Provide the (x, y) coordinate of the cell's center where the given text is located.  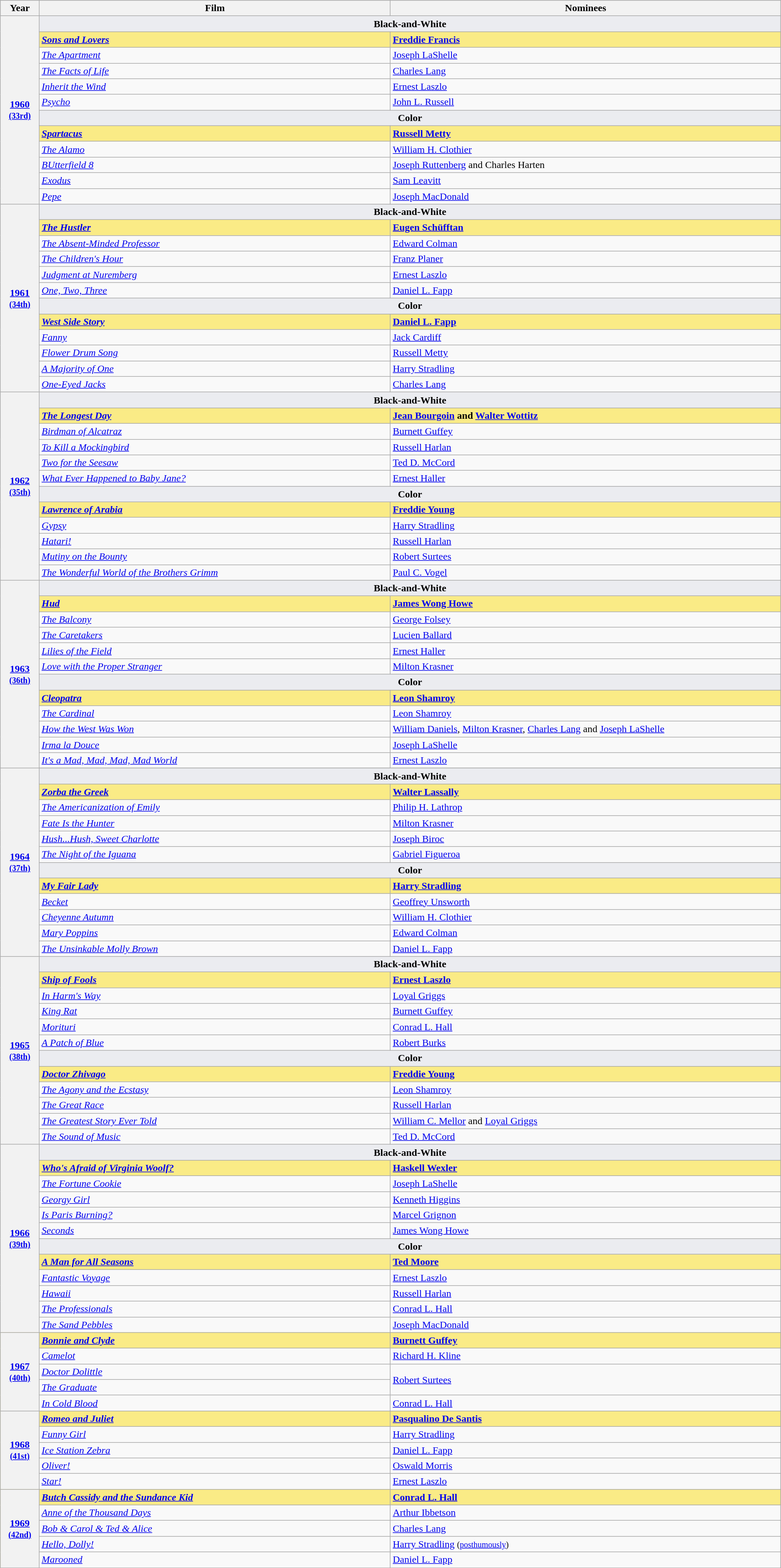
Pasqualino De Santis (586, 1419)
One-Eyed Jacks (215, 384)
Hello, Dolly! (215, 1544)
1962(35th) (20, 486)
Joseph Ruttenberg and Charles Harten (586, 165)
Two for the Seesaw (215, 463)
Film (215, 8)
King Rat (215, 1011)
Doctor Dolittle (215, 1372)
Fanny (215, 337)
The Cardinal (215, 714)
Love with the Proper Stranger (215, 666)
Georgy Girl (215, 1199)
The Agony and the Ecstasy (215, 1090)
Oswald Morris (586, 1466)
The Greatest Story Ever Told (215, 1121)
The Longest Day (215, 415)
BUtterfield 8 (215, 165)
Harry Stradling (posthumously) (586, 1544)
The Balcony (215, 619)
Joseph Biroc (586, 839)
Marcel Grignon (586, 1215)
The Hustler (215, 228)
Philip H. Lathrop (586, 807)
Ice Station Zebra (215, 1450)
Judgment at Nuremberg (215, 275)
To Kill a Mockingbird (215, 447)
Robert Burks (586, 1043)
Romeo and Juliet (215, 1419)
Franz Planer (586, 259)
Spartacus (215, 133)
Jean Bourgoin and Walter Wottitz (586, 415)
Fate Is the Hunter (215, 823)
Camelot (215, 1356)
Nominees (586, 8)
Lucien Ballard (586, 635)
Psycho (215, 102)
Oliver! (215, 1466)
Ted Moore (586, 1262)
The Unsinkable Molly Brown (215, 948)
The Absent-Minded Professor (215, 243)
Pepe (215, 196)
Is Paris Burning? (215, 1215)
Who's Afraid of Virginia Woolf? (215, 1168)
1960(33rd) (20, 110)
Morituri (215, 1027)
The Great Race (215, 1105)
Freddie Francis (586, 40)
Loyal Griggs (586, 996)
Eugen Schüfftan (586, 228)
A Majority of One (215, 369)
Richard H. Kline (586, 1356)
The Night of the Iguana (215, 854)
My Fair Lady (215, 886)
One, Two, Three (215, 290)
Arthur Ibbetson (586, 1513)
Funny Girl (215, 1434)
Sam Leavitt (586, 180)
Exodus (215, 180)
Anne of the Thousand Days (215, 1513)
The Professionals (215, 1309)
Mutiny on the Bounty (215, 557)
Bonnie and Clyde (215, 1340)
Year (20, 8)
The Americanization of Emily (215, 807)
Flower Drum Song (215, 353)
Lilies of the Field (215, 651)
Bob & Carol & Ted & Alice (215, 1528)
Hush...Hush, Sweet Charlotte (215, 839)
William C. Mellor and Loyal Griggs (586, 1121)
Butch Cassidy and the Sundance Kid (215, 1497)
1965(38th) (20, 1051)
Paul C. Vogel (586, 572)
Lawrence of Arabia (215, 510)
What Ever Happened to Baby Jane? (215, 478)
Zorba the Greek (215, 792)
John L. Russell (586, 102)
A Patch of Blue (215, 1043)
Jack Cardiff (586, 337)
Cheyenne Autumn (215, 917)
In Cold Blood (215, 1403)
Hatari! (215, 541)
The Fortune Cookie (215, 1183)
Birdman of Alcatraz (215, 431)
Geoffrey Unsworth (586, 901)
The Alamo (215, 149)
The Wonderful World of the Brothers Grimm (215, 572)
Seconds (215, 1231)
Fantastic Voyage (215, 1278)
Gabriel Figueroa (586, 854)
Marooned (215, 1560)
A Man for All Seasons (215, 1262)
Kenneth Higgins (586, 1199)
The Apartment (215, 55)
Sons and Lovers (215, 40)
1968(41st) (20, 1450)
Hud (215, 604)
1961(34th) (20, 298)
Walter Lassally (586, 792)
Haskell Wexler (586, 1168)
1967(40th) (20, 1372)
It's a Mad, Mad, Mad, Mad World (215, 761)
Irma la Douce (215, 745)
Ship of Fools (215, 980)
William Daniels, Milton Krasner, Charles Lang and Joseph LaShelle (586, 729)
How the West Was Won (215, 729)
The Children's Hour (215, 259)
Gypsy (215, 525)
Mary Poppins (215, 933)
In Harm's Way (215, 996)
The Caretakers (215, 635)
Inherit the Wind (215, 86)
The Graduate (215, 1387)
West Side Story (215, 322)
The Sound of Music (215, 1136)
Doctor Zhivago (215, 1074)
The Facts of Life (215, 71)
1966(39th) (20, 1239)
1964(37th) (20, 862)
Star! (215, 1482)
George Folsey (586, 619)
The Sand Pebbles (215, 1325)
1969(42nd) (20, 1528)
1963(36th) (20, 674)
Cleopatra (215, 698)
Becket (215, 901)
Hawaii (215, 1293)
